Detect which cell encompasses the target text, then output its [x, y] center coordinate. 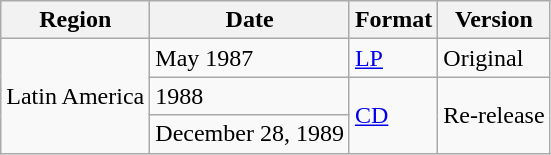
Latin America [76, 96]
Format [393, 20]
Region [76, 20]
1988 [250, 96]
CD [393, 115]
Original [494, 58]
December 28, 1989 [250, 134]
May 1987 [250, 58]
Date [250, 20]
LP [393, 58]
Version [494, 20]
Re-release [494, 115]
